Output the [x, y] coordinate of the center of the cell containing the given text.  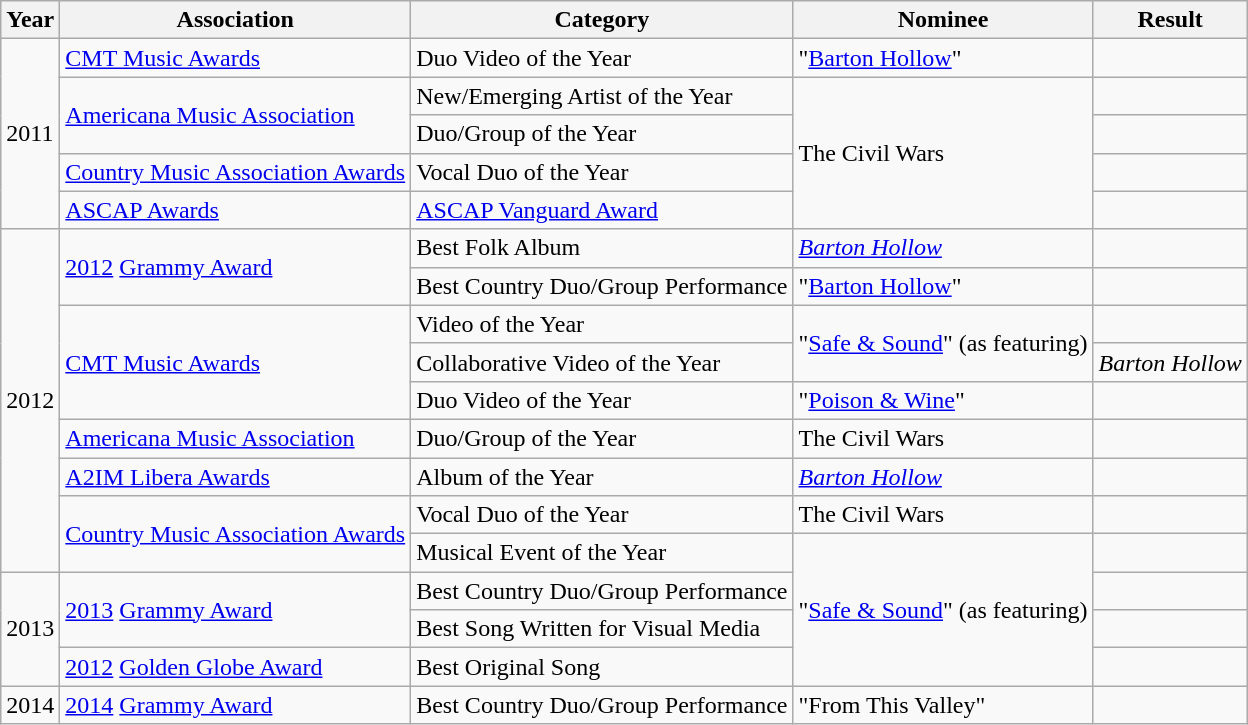
Video of the Year [602, 324]
New/Emerging Artist of the Year [602, 96]
ASCAP Vanguard Award [602, 210]
Association [236, 20]
Collaborative Video of the Year [602, 362]
Album of the Year [602, 477]
"Poison & Wine" [943, 400]
2012 Golden Globe Award [236, 667]
A2IM Libera Awards [236, 477]
Musical Event of the Year [602, 553]
2012 [30, 400]
Best Folk Album [602, 248]
Result [1170, 20]
2014 [30, 705]
Best Song Written for Visual Media [602, 629]
Best Original Song [602, 667]
Year [30, 20]
ASCAP Awards [236, 210]
2011 [30, 134]
2013 Grammy Award [236, 610]
2014 Grammy Award [236, 705]
"From This Valley" [943, 705]
2012 Grammy Award [236, 267]
2013 [30, 629]
Nominee [943, 20]
Category [602, 20]
